Capture the cell that displays the provided text and extract its [x, y] central coordinate. 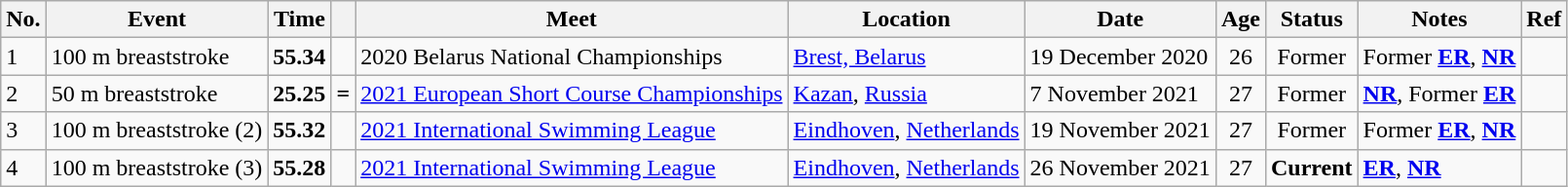
55.34 [300, 56]
2 [23, 93]
ER, NR [1439, 168]
NR, Former ER [1439, 93]
4 [23, 168]
Brest, Belarus [906, 56]
Current [1311, 168]
100 m breaststroke [157, 56]
55.32 [300, 131]
7 November 2021 [1120, 93]
2020 Belarus National Championships [572, 56]
26 November 2021 [1120, 168]
Age [1241, 19]
1 [23, 56]
Time [300, 19]
Meet [572, 19]
Ref [1545, 19]
25.25 [300, 93]
= [343, 93]
19 November 2021 [1120, 131]
100 m breaststroke (2) [157, 131]
100 m breaststroke (3) [157, 168]
26 [1241, 56]
19 December 2020 [1120, 56]
55.28 [300, 168]
Location [906, 19]
Status [1311, 19]
Notes [1439, 19]
Kazan, Russia [906, 93]
Date [1120, 19]
Event [157, 19]
3 [23, 131]
50 m breaststroke [157, 93]
No. [23, 19]
2021 European Short Course Championships [572, 93]
